Return the [X, Y] coordinate for the center point of the cell that contains the specified text.  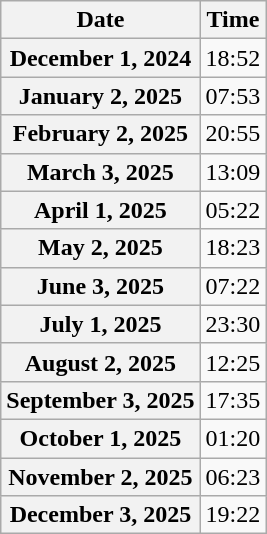
06:23 [233, 477]
05:22 [233, 210]
November 2, 2025 [100, 477]
01:20 [233, 438]
September 3, 2025 [100, 400]
20:55 [233, 134]
June 3, 2025 [100, 286]
December 1, 2024 [100, 58]
August 2, 2025 [100, 362]
January 2, 2025 [100, 96]
18:52 [233, 58]
Date [100, 20]
23:30 [233, 324]
17:35 [233, 400]
18:23 [233, 248]
February 2, 2025 [100, 134]
19:22 [233, 515]
April 1, 2025 [100, 210]
07:53 [233, 96]
Time [233, 20]
13:09 [233, 172]
May 2, 2025 [100, 248]
March 3, 2025 [100, 172]
07:22 [233, 286]
12:25 [233, 362]
July 1, 2025 [100, 324]
December 3, 2025 [100, 515]
October 1, 2025 [100, 438]
